Detect which cell encompasses the target text, then output its (X, Y) center coordinate. 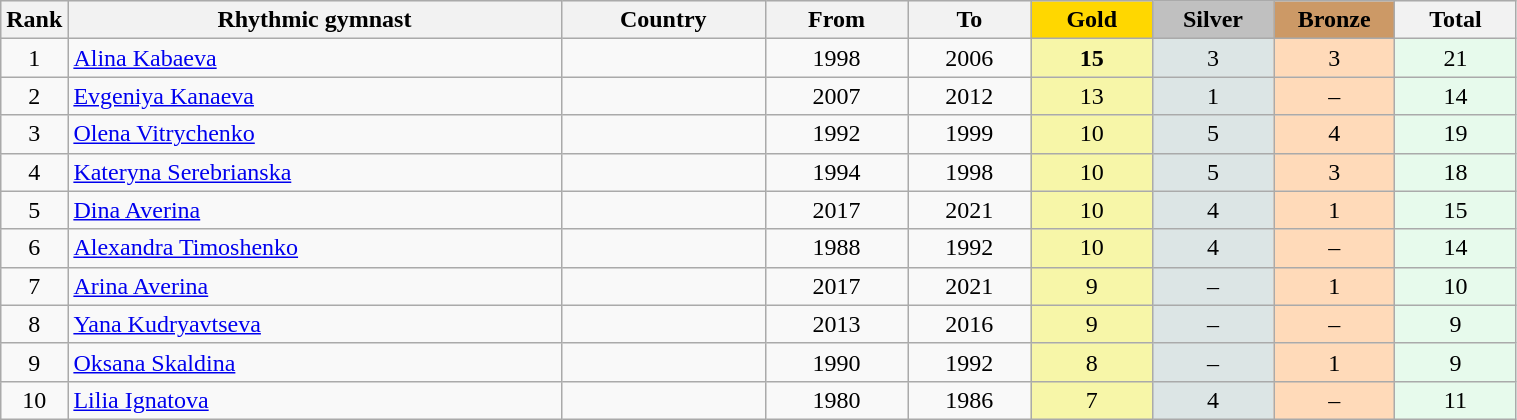
Evgeniya Kanaeva (314, 96)
Gold (1092, 20)
1990 (836, 362)
11 (1456, 400)
Kateryna Serebrianska (314, 172)
Alina Kabaeva (314, 58)
Oksana Skaldina (314, 362)
Alexandra Timoshenko (314, 248)
Olena Vitrychenko (314, 134)
18 (1456, 172)
2007 (836, 96)
From (836, 20)
To (970, 20)
2 (34, 96)
19 (1456, 134)
6 (34, 248)
Dina Averina (314, 210)
2013 (836, 324)
Lilia Ignatova (314, 400)
Rhythmic gymnast (314, 20)
2006 (970, 58)
Silver (1212, 20)
1986 (970, 400)
Rank (34, 20)
Total (1456, 20)
Yana Kudryavtseva (314, 324)
1994 (836, 172)
1980 (836, 400)
Country (663, 20)
2012 (970, 96)
2016 (970, 324)
1999 (970, 134)
1988 (836, 248)
Arina Averina (314, 286)
Bronze (1334, 20)
21 (1456, 58)
13 (1092, 96)
